For the text-containing cell, return its midpoint in [X, Y] coordinate format. 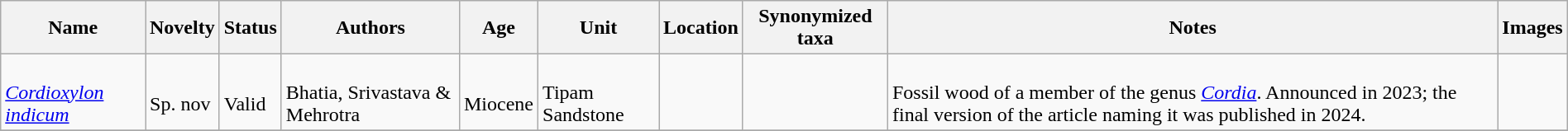
Tipam Sandstone [599, 92]
Images [1532, 28]
Valid [250, 92]
Bhatia, Srivastava & Mehrotra [370, 92]
Name [73, 28]
Miocene [498, 92]
Cordioxylon indicum [73, 92]
Notes [1193, 28]
Authors [370, 28]
Age [498, 28]
Unit [599, 28]
Sp. nov [183, 92]
Novelty [183, 28]
Synonymized taxa [815, 28]
Status [250, 28]
Location [701, 28]
Fossil wood of a member of the genus Cordia. Announced in 2023; the final version of the article naming it was published in 2024. [1193, 92]
